Capture the cell that displays the provided text and extract its (X, Y) central coordinate. 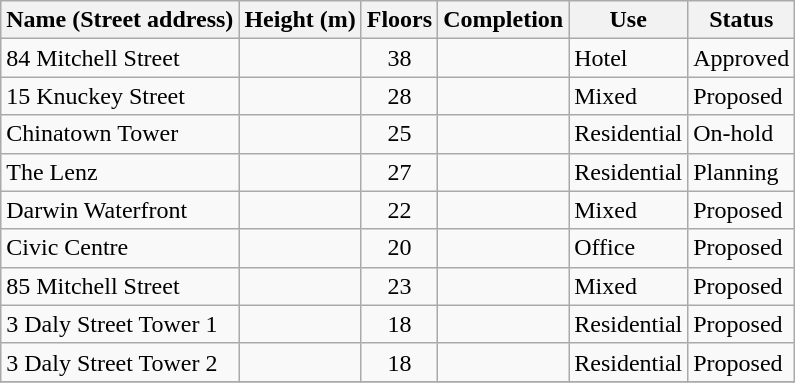
85 Mitchell Street (120, 286)
Completion (504, 20)
The Lenz (120, 172)
Name (Street address) (120, 20)
3 Daly Street Tower 1 (120, 324)
27 (399, 172)
Hotel (628, 58)
Chinatown Tower (120, 134)
Status (742, 20)
Height (m) (300, 20)
20 (399, 248)
Darwin Waterfront (120, 210)
25 (399, 134)
Office (628, 248)
On-hold (742, 134)
Approved (742, 58)
3 Daly Street Tower 2 (120, 362)
84 Mitchell Street (120, 58)
Planning (742, 172)
15 Knuckey Street (120, 96)
28 (399, 96)
23 (399, 286)
Civic Centre (120, 248)
38 (399, 58)
22 (399, 210)
Use (628, 20)
Floors (399, 20)
